Extract the (X, Y) coordinate from the center of the cell holding the provided text.  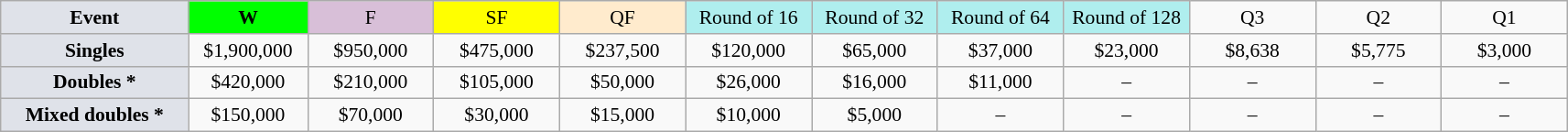
$15,000 (622, 115)
$237,500 (622, 50)
Round of 64 (1000, 17)
Q2 (1379, 17)
$16,000 (874, 82)
$8,638 (1252, 50)
$5,775 (1379, 50)
$475,000 (497, 50)
$120,000 (749, 50)
$50,000 (622, 82)
$65,000 (874, 50)
Event (95, 17)
$1,900,000 (248, 50)
$3,000 (1505, 50)
$5,000 (874, 115)
Q1 (1505, 17)
$37,000 (1000, 50)
$70,000 (371, 115)
$10,000 (749, 115)
Q3 (1252, 17)
$23,000 (1127, 50)
Singles (95, 50)
QF (622, 17)
$210,000 (371, 82)
Round of 128 (1127, 17)
$26,000 (749, 82)
$420,000 (248, 82)
Round of 16 (749, 17)
Mixed doubles * (95, 115)
Doubles * (95, 82)
W (248, 17)
$11,000 (1000, 82)
$150,000 (248, 115)
SF (497, 17)
F (371, 17)
Round of 32 (874, 17)
$950,000 (371, 50)
$105,000 (497, 82)
$30,000 (497, 115)
